Determine the [x, y] coordinate at the center of the cell enclosing the given text.  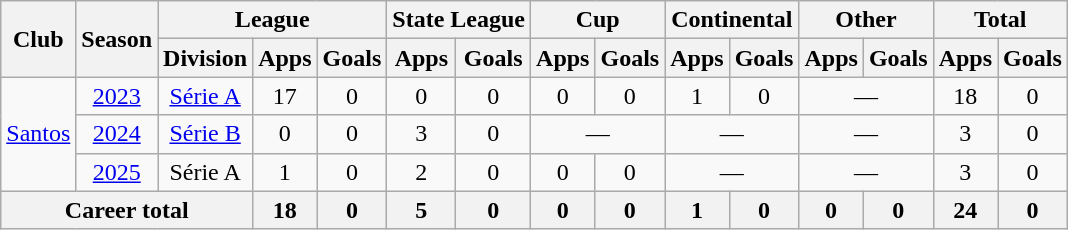
Career total [127, 210]
League [272, 20]
24 [965, 210]
State League [459, 20]
Série B [206, 134]
Season [117, 39]
Division [206, 58]
Cup [598, 20]
Club [38, 39]
2024 [117, 134]
5 [422, 210]
17 [285, 96]
Other [866, 20]
Total [1000, 20]
2 [422, 172]
2025 [117, 172]
Santos [38, 134]
2023 [117, 96]
Continental [732, 20]
